Scan for the cell matching the given text and deliver its (x, y) coordinate at center. 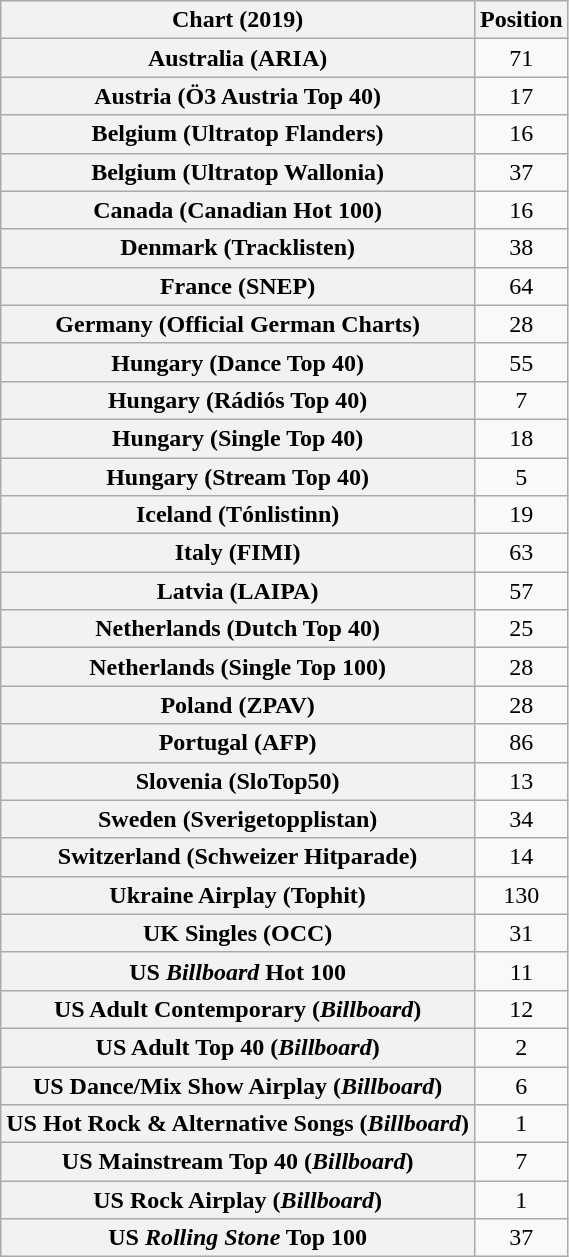
Netherlands (Single Top 100) (238, 667)
Germany (Official German Charts) (238, 324)
Belgium (Ultratop Wallonia) (238, 172)
Poland (ZPAV) (238, 705)
Switzerland (Schweizer Hitparade) (238, 857)
Hungary (Dance Top 40) (238, 362)
US Hot Rock & Alternative Songs (Billboard) (238, 1124)
US Billboard Hot 100 (238, 971)
25 (521, 629)
Position (521, 20)
US Adult Top 40 (Billboard) (238, 1047)
US Rolling Stone Top 100 (238, 1238)
71 (521, 58)
Italy (FIMI) (238, 553)
Ukraine Airplay (Tophit) (238, 895)
55 (521, 362)
Portugal (AFP) (238, 743)
64 (521, 286)
US Adult Contemporary (Billboard) (238, 1009)
Australia (ARIA) (238, 58)
US Dance/Mix Show Airplay (Billboard) (238, 1085)
Belgium (Ultratop Flanders) (238, 134)
14 (521, 857)
Hungary (Single Top 40) (238, 438)
31 (521, 933)
63 (521, 553)
Austria (Ö3 Austria Top 40) (238, 96)
17 (521, 96)
France (SNEP) (238, 286)
US Rock Airplay (Billboard) (238, 1200)
UK Singles (OCC) (238, 933)
Slovenia (SloTop50) (238, 781)
US Mainstream Top 40 (Billboard) (238, 1162)
Chart (2019) (238, 20)
2 (521, 1047)
Latvia (LAIPA) (238, 591)
18 (521, 438)
6 (521, 1085)
Iceland (Tónlistinn) (238, 515)
130 (521, 895)
57 (521, 591)
Hungary (Rádiós Top 40) (238, 400)
19 (521, 515)
38 (521, 248)
34 (521, 819)
Sweden (Sverigetopplistan) (238, 819)
13 (521, 781)
Canada (Canadian Hot 100) (238, 210)
Denmark (Tracklisten) (238, 248)
Netherlands (Dutch Top 40) (238, 629)
86 (521, 743)
Hungary (Stream Top 40) (238, 477)
12 (521, 1009)
11 (521, 971)
5 (521, 477)
